Detect which cell encompasses the target text, then output its (x, y) center coordinate. 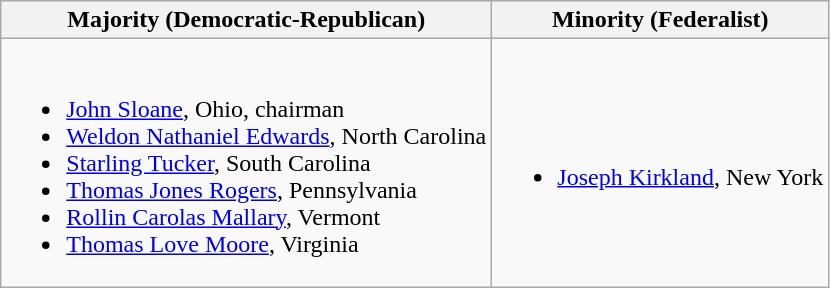
Minority (Federalist) (660, 20)
Joseph Kirkland, New York (660, 163)
Majority (Democratic-Republican) (246, 20)
